Locate the cell with the specified text and output its [x, y] center coordinate. 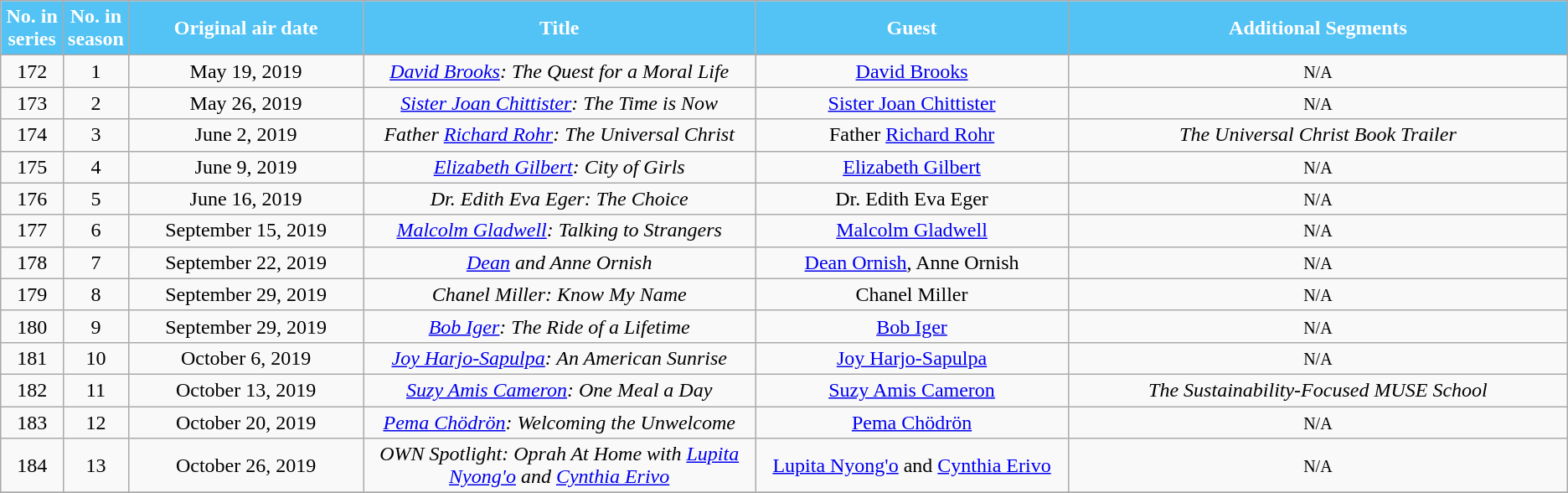
Malcolm Gladwell: Talking to Strangers [560, 231]
Original air date [246, 29]
6 [96, 231]
September 15, 2019 [246, 231]
Pema Chödrön [912, 422]
Dr. Edith Eva Eger: The Choice [560, 199]
David Brooks [912, 71]
October 6, 2019 [246, 358]
October 26, 2019 [246, 466]
Father Richard Rohr: The Universal Christ [560, 135]
Additional Segments [1318, 29]
Sister Joan Chittister [912, 103]
October 13, 2019 [246, 390]
Lupita Nyong'o and Cynthia Erivo [912, 466]
Joy Harjo-Sapulpa [912, 358]
175 [32, 167]
Dean and Anne Ornish [560, 262]
Bob Iger [912, 326]
No. inseason [96, 29]
Suzy Amis Cameron [912, 390]
5 [96, 199]
9 [96, 326]
Joy Harjo-Sapulpa: An American Sunrise [560, 358]
October 20, 2019 [246, 422]
Chanel Miller [912, 294]
May 26, 2019 [246, 103]
177 [32, 231]
173 [32, 103]
181 [32, 358]
Elizabeth Gilbert [912, 167]
3 [96, 135]
Malcolm Gladwell [912, 231]
June 9, 2019 [246, 167]
Dr. Edith Eva Eger [912, 199]
September 22, 2019 [246, 262]
179 [32, 294]
The Universal Christ Book Trailer [1318, 135]
Pema Chödrön: Welcoming the Unwelcome [560, 422]
Title [560, 29]
178 [32, 262]
183 [32, 422]
1 [96, 71]
176 [32, 199]
Chanel Miller: Know My Name [560, 294]
OWN Spotlight: Oprah At Home with Lupita Nyong'o and Cynthia Erivo [560, 466]
June 2, 2019 [246, 135]
174 [32, 135]
4 [96, 167]
2 [96, 103]
182 [32, 390]
13 [96, 466]
7 [96, 262]
184 [32, 466]
Father Richard Rohr [912, 135]
12 [96, 422]
No. inseries [32, 29]
180 [32, 326]
Sister Joan Chittister: The Time is Now [560, 103]
Suzy Amis Cameron: One Meal a Day [560, 390]
Bob Iger: The Ride of a Lifetime [560, 326]
172 [32, 71]
Guest [912, 29]
May 19, 2019 [246, 71]
Elizabeth Gilbert: City of Girls [560, 167]
Dean Ornish, Anne Ornish [912, 262]
8 [96, 294]
The Sustainability-Focused MUSE School [1318, 390]
11 [96, 390]
David Brooks: The Quest for a Moral Life [560, 71]
10 [96, 358]
June 16, 2019 [246, 199]
